Detect which cell encompasses the target text, then output its (x, y) center coordinate. 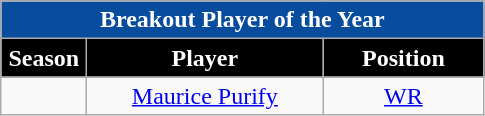
Maurice Purify (205, 96)
Player (205, 58)
Breakout Player of the Year (242, 20)
Season (44, 58)
WR (404, 96)
Position (404, 58)
